Return the (x, y) coordinate for the center point of the cell that contains the specified text.  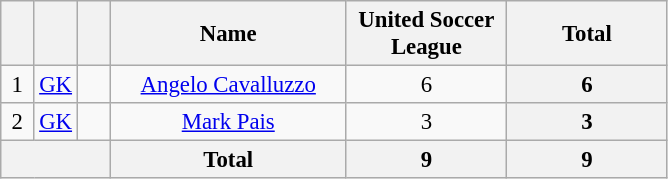
Name (228, 34)
United Soccer League (426, 34)
1 (18, 85)
Mark Pais (228, 122)
2 (18, 122)
Angelo Cavalluzzo (228, 85)
